Output the [X, Y] coordinate of the center of the cell containing the given text.  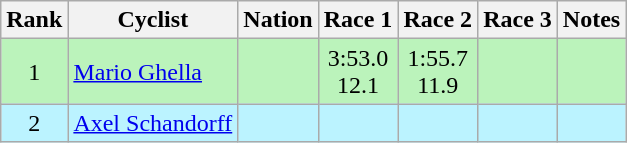
Axel Schandorff [153, 123]
1 [34, 72]
Nation [278, 20]
Race 3 [518, 20]
Notes [591, 20]
Cyclist [153, 20]
1:55.711.9 [438, 72]
Rank [34, 20]
2 [34, 123]
Race 2 [438, 20]
Mario Ghella [153, 72]
Race 1 [358, 20]
3:53.012.1 [358, 72]
